Identify which cell holds the provided text, then report its (x, y) central coordinate. 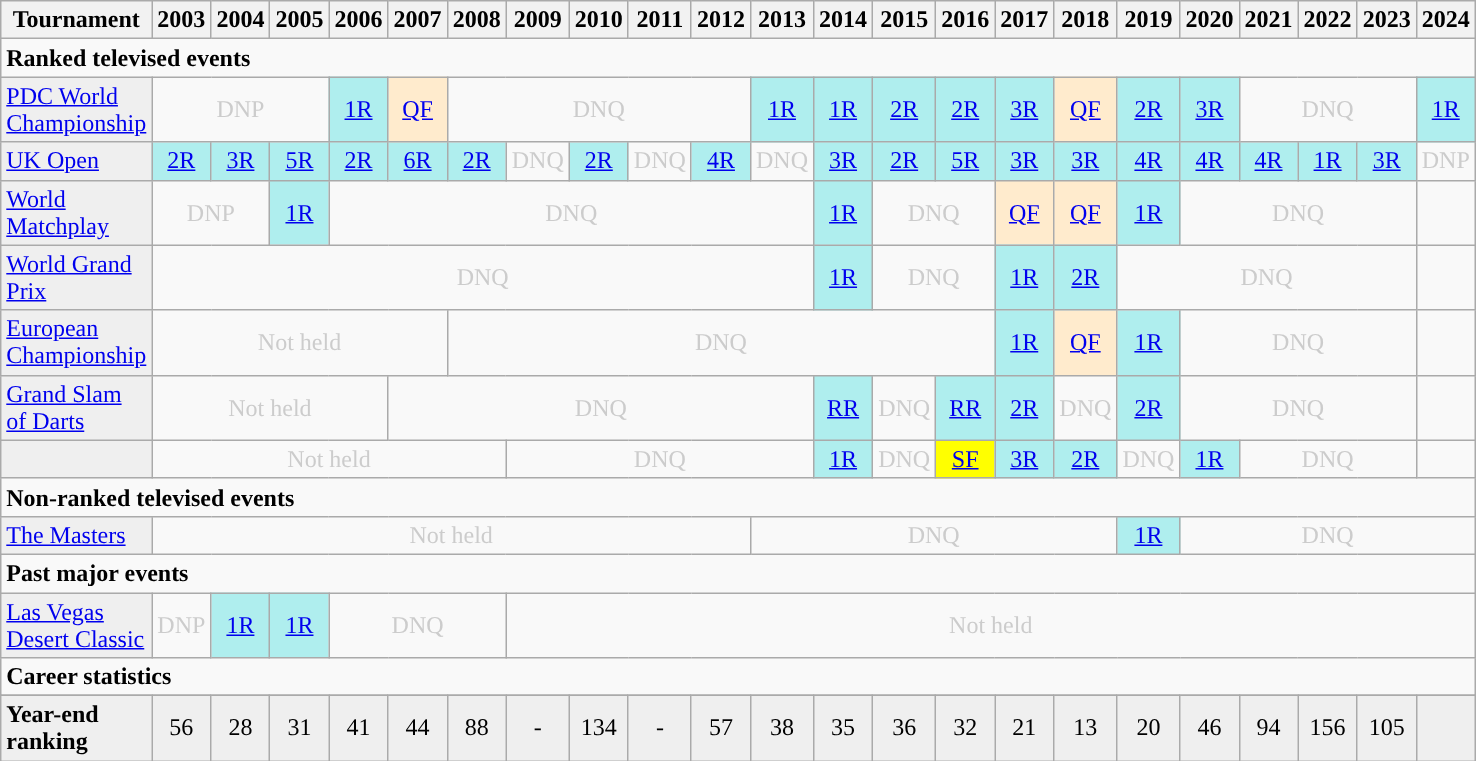
2008 (476, 20)
2021 (1268, 20)
Non-ranked televised events (738, 497)
35 (844, 728)
44 (418, 728)
2007 (418, 20)
SF (966, 459)
2024 (1446, 20)
2018 (1086, 20)
Tournament (76, 20)
36 (904, 728)
Ranked televised events (738, 58)
World Grand Prix (76, 278)
2004 (240, 20)
2003 (182, 20)
13 (1086, 728)
2013 (782, 20)
2016 (966, 20)
2019 (1148, 20)
31 (300, 728)
88 (476, 728)
2015 (904, 20)
2017 (1024, 20)
94 (1268, 728)
2005 (300, 20)
World Matchplay (76, 212)
41 (358, 728)
28 (240, 728)
The Masters (76, 535)
2020 (1210, 20)
38 (782, 728)
PDC World Championship (76, 110)
20 (1148, 728)
32 (966, 728)
2010 (598, 20)
21 (1024, 728)
57 (720, 728)
European Championship (76, 342)
UK Open (76, 161)
2014 (844, 20)
Year-end ranking (76, 728)
156 (1328, 728)
56 (182, 728)
Grand Slam of Darts (76, 408)
2012 (720, 20)
2022 (1328, 20)
2023 (1386, 20)
Career statistics (738, 677)
Past major events (738, 573)
2011 (660, 20)
Las Vegas Desert Classic (76, 624)
2009 (538, 20)
2006 (358, 20)
134 (598, 728)
105 (1386, 728)
46 (1210, 728)
6R (418, 161)
